Pinpoint the cell where the given text exists, returning its [X, Y] midpoint coordinate. 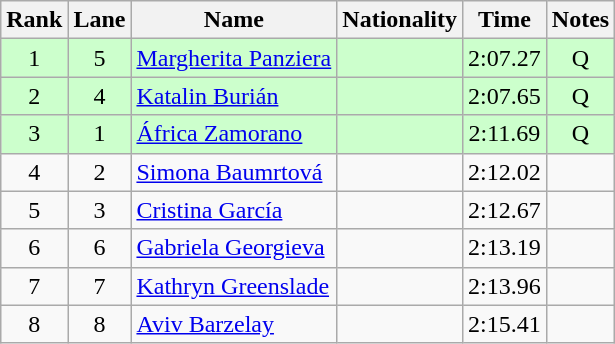
Lane [100, 20]
Katalin Burián [234, 96]
Cristina García [234, 210]
Kathryn Greenslade [234, 286]
Rank [34, 20]
2:12.67 [505, 210]
2:15.41 [505, 324]
2:12.02 [505, 172]
Time [505, 20]
Gabriela Georgieva [234, 248]
Simona Baumrtová [234, 172]
Margherita Panziera [234, 58]
Notes [580, 20]
2:07.27 [505, 58]
2:07.65 [505, 96]
África Zamorano [234, 134]
2:13.19 [505, 248]
2:13.96 [505, 286]
Name [234, 20]
Nationality [400, 20]
2:11.69 [505, 134]
Aviv Barzelay [234, 324]
